Capture the cell that displays the provided text and extract its [x, y] central coordinate. 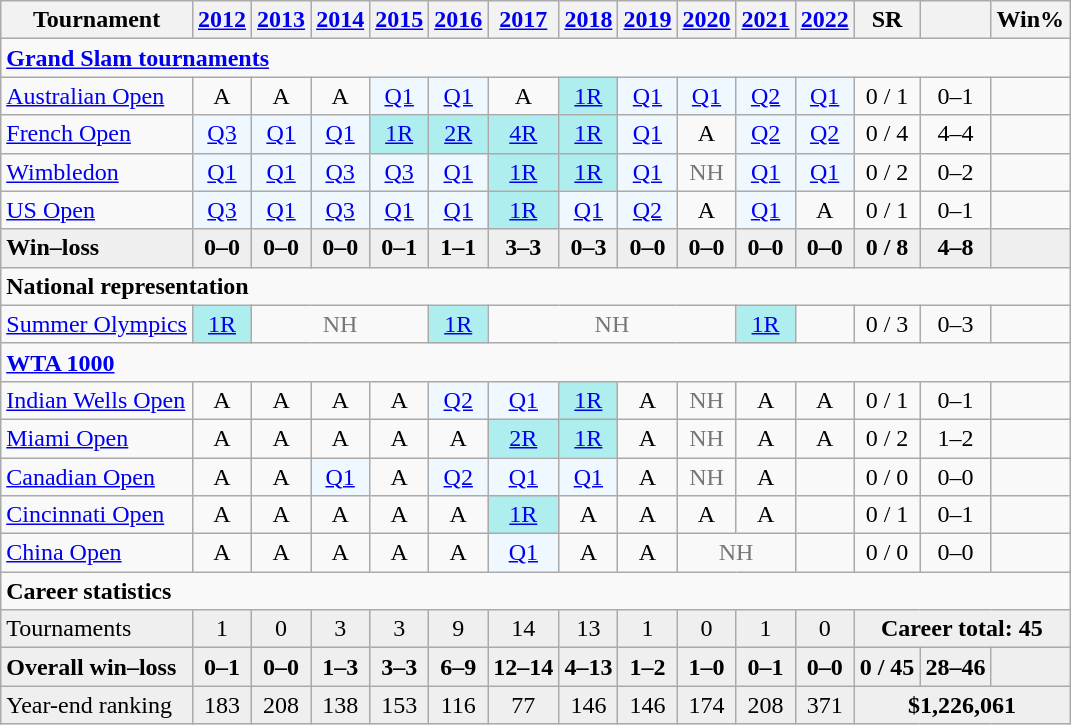
Cincinnati Open [97, 515]
Australian Open [97, 96]
4R [524, 134]
1–0 [706, 667]
2020 [706, 20]
9 [458, 629]
1–3 [340, 667]
153 [400, 705]
US Open [97, 210]
2015 [400, 20]
12–14 [524, 667]
Miami Open [97, 438]
Win–loss [97, 248]
2019 [648, 20]
Wimbledon [97, 172]
Indian Wells Open [97, 400]
2018 [588, 20]
0 / 4 [887, 134]
Tournaments [97, 629]
13 [588, 629]
0–2 [956, 172]
Overall win–loss [97, 667]
183 [222, 705]
77 [524, 705]
2017 [524, 20]
Grand Slam tournaments [536, 58]
4–4 [956, 134]
174 [706, 705]
138 [340, 705]
Win% [1030, 20]
Canadian Open [97, 477]
Summer Olympics [97, 324]
116 [458, 705]
China Open [97, 553]
0 / 8 [887, 248]
4–13 [588, 667]
1–1 [458, 248]
371 [824, 705]
Year-end ranking [97, 705]
2013 [282, 20]
Career statistics [536, 591]
2014 [340, 20]
0 / 45 [887, 667]
14 [524, 629]
Tournament [97, 20]
WTA 1000 [536, 362]
6–9 [458, 667]
4–8 [956, 248]
2021 [766, 20]
0 / 3 [887, 324]
French Open [97, 134]
2016 [458, 20]
2022 [824, 20]
2012 [222, 20]
SR [887, 20]
$1,226,061 [962, 705]
Career total: 45 [962, 629]
28–46 [956, 667]
National representation [536, 286]
